From the cell containing the given text, extract its center point as (X, Y) coordinate. 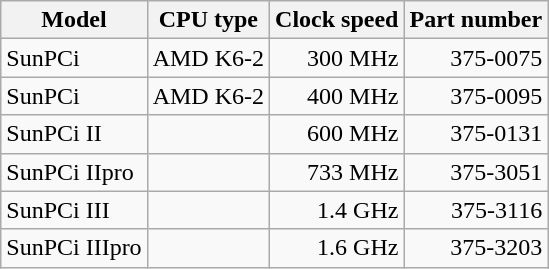
733 MHz (337, 172)
Part number (476, 20)
375-3203 (476, 248)
SunPCi III (74, 210)
375-0131 (476, 134)
1.4 GHz (337, 210)
SunPCi IIpro (74, 172)
CPU type (208, 20)
600 MHz (337, 134)
375-0075 (476, 58)
375-3051 (476, 172)
375-0095 (476, 96)
Model (74, 20)
375-3116 (476, 210)
400 MHz (337, 96)
1.6 GHz (337, 248)
SunPCi II (74, 134)
300 MHz (337, 58)
Clock speed (337, 20)
SunPCi IIIpro (74, 248)
